Return (X, Y) of the center of cell containing provided text 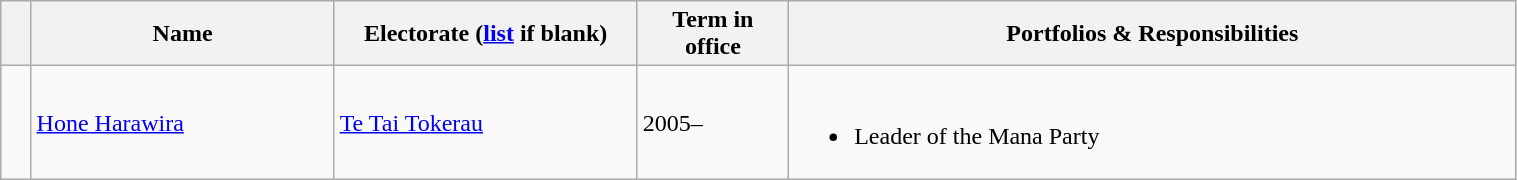
Term in office (713, 34)
Name (182, 34)
Te Tai Tokerau (486, 122)
Portfolios & Responsibilities (1152, 34)
Leader of the Mana Party (1152, 122)
Hone Harawira (182, 122)
Electorate (list if blank) (486, 34)
2005– (713, 122)
